Extract the [X, Y] coordinate from the center of the cell holding the provided text.  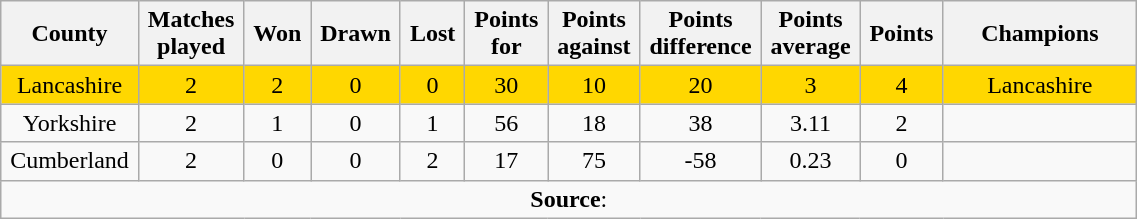
0.23 [810, 161]
-58 [700, 161]
38 [700, 123]
Cumberland [70, 161]
17 [506, 161]
Matches played [191, 34]
Points difference [700, 34]
Points for [506, 34]
20 [700, 85]
56 [506, 123]
Won [278, 34]
County [70, 34]
18 [594, 123]
Lost [432, 34]
Points [902, 34]
10 [594, 85]
Points average [810, 34]
30 [506, 85]
3.11 [810, 123]
75 [594, 161]
Drawn [356, 34]
Points against [594, 34]
Yorkshire [70, 123]
Champions [1040, 34]
3 [810, 85]
Source: [569, 199]
4 [902, 85]
